Extract the (x, y) coordinate from the center of the cell holding the provided text.  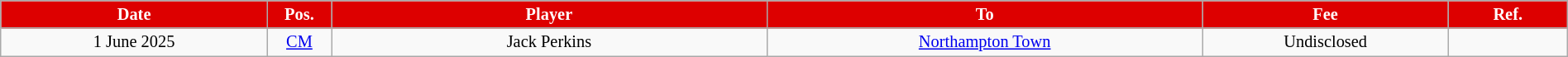
Date (134, 14)
1 June 2025 (134, 42)
Ref. (1508, 14)
Player (549, 14)
Fee (1325, 14)
Undisclosed (1325, 42)
Northampton Town (984, 42)
CM (299, 42)
Jack Perkins (549, 42)
Pos. (299, 14)
To (984, 14)
